Determine the (X, Y) coordinate at the center of the cell enclosing the given text.  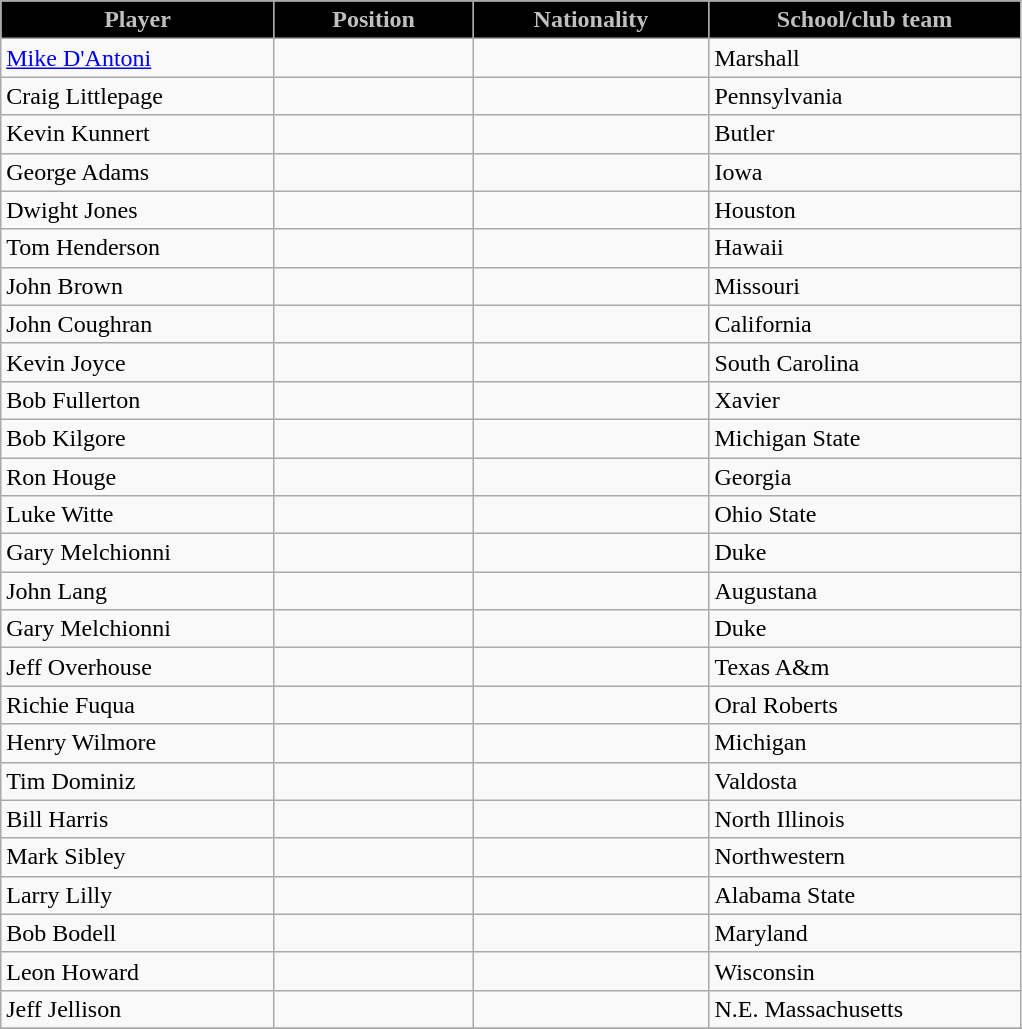
Kevin Kunnert (138, 134)
Jeff Jellison (138, 1009)
John Lang (138, 591)
George Adams (138, 172)
Leon Howard (138, 971)
Kevin Joyce (138, 362)
Tom Henderson (138, 248)
Larry Lilly (138, 895)
Marshall (864, 58)
Michigan (864, 743)
Player (138, 20)
Ohio State (864, 515)
Michigan State (864, 438)
Mike D'Antoni (138, 58)
Iowa (864, 172)
Richie Fuqua (138, 705)
Henry Wilmore (138, 743)
Augustana (864, 591)
Craig Littlepage (138, 96)
Butler (864, 134)
Bob Kilgore (138, 438)
Alabama State (864, 895)
N.E. Massachusetts (864, 1009)
Ron Houge (138, 477)
Hawaii (864, 248)
North Illinois (864, 819)
Jeff Overhouse (138, 667)
Bob Fullerton (138, 400)
Wisconsin (864, 971)
California (864, 324)
Tim Dominiz (138, 781)
Bob Bodell (138, 933)
Bill Harris (138, 819)
John Brown (138, 286)
School/club team (864, 20)
Georgia (864, 477)
Northwestern (864, 857)
Position (374, 20)
Valdosta (864, 781)
Missouri (864, 286)
Nationality (591, 20)
Xavier (864, 400)
Mark Sibley (138, 857)
Texas A&m (864, 667)
Dwight Jones (138, 210)
Oral Roberts (864, 705)
South Carolina (864, 362)
Luke Witte (138, 515)
John Coughran (138, 324)
Maryland (864, 933)
Houston (864, 210)
Pennsylvania (864, 96)
